Provide the [X, Y] coordinate of the cell's center where the given text is located.  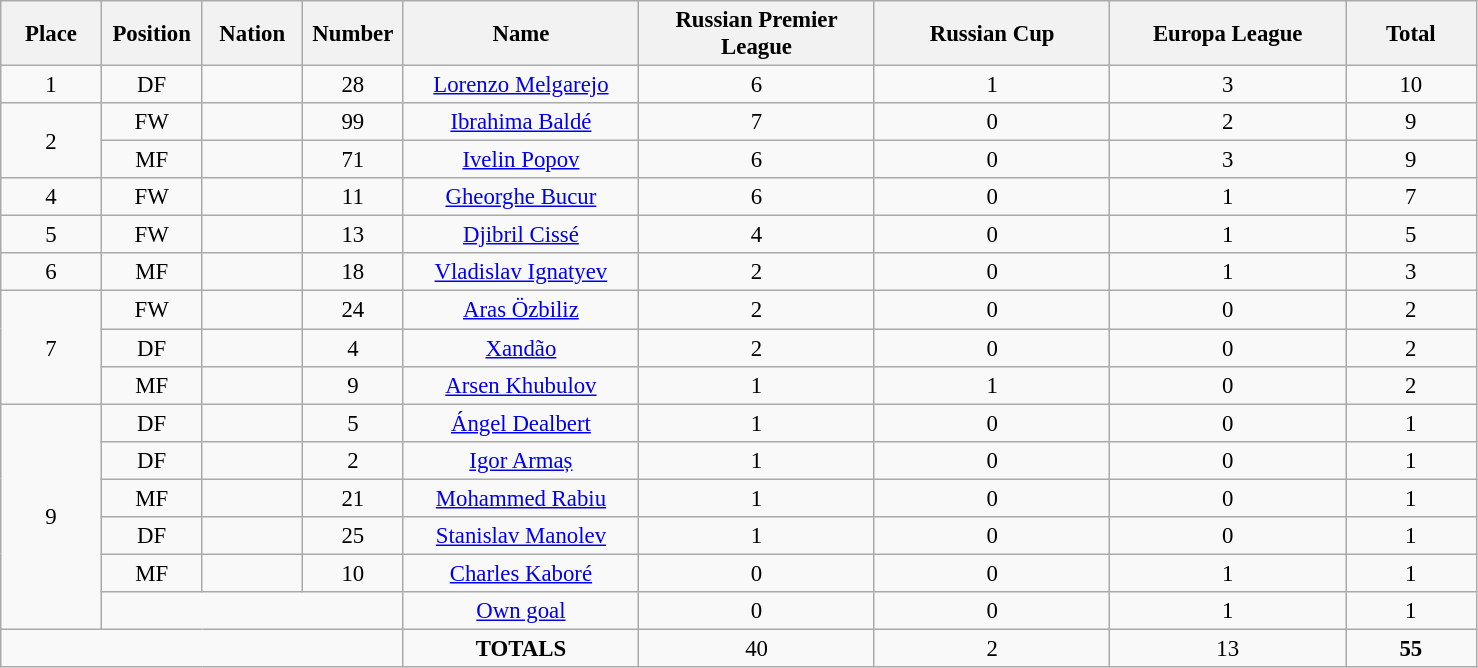
55 [1412, 648]
Djibril Cissé [521, 235]
Vladislav Ignatyev [521, 273]
Ivelin Popov [521, 160]
Igor Armaș [521, 460]
Russian Cup [992, 34]
11 [354, 197]
25 [354, 536]
40 [757, 648]
Xandão [521, 348]
Arsen Khubulov [521, 385]
Number [354, 34]
Own goal [521, 611]
Total [1412, 34]
18 [354, 273]
99 [354, 122]
Aras Özbiliz [521, 310]
Nation [252, 34]
Name [521, 34]
24 [354, 310]
Gheorghe Bucur [521, 197]
Place [52, 34]
Position [152, 34]
28 [354, 85]
Lorenzo Melgarejo [521, 85]
Europa League [1228, 34]
Stanislav Manolev [521, 536]
21 [354, 498]
Charles Kaboré [521, 573]
TOTALS [521, 648]
Ibrahima Baldé [521, 122]
71 [354, 160]
Russian Premier League [757, 34]
Mohammed Rabiu [521, 498]
Ángel Dealbert [521, 423]
